Identify which cell holds the provided text, then report its [X, Y] central coordinate. 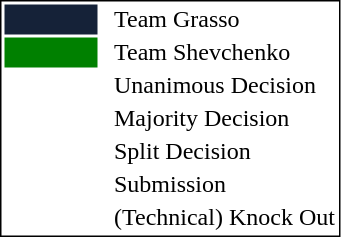
Submission [224, 185]
Majority Decision [224, 119]
(Technical) Knock Out [224, 217]
Unanimous Decision [224, 85]
Team Shevchenko [224, 53]
Split Decision [224, 151]
Team Grasso [224, 19]
